From the cell containing the given text, extract its center point as (X, Y) coordinate. 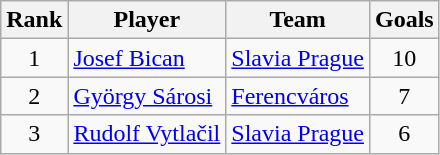
Rank (34, 20)
Goals (404, 20)
6 (404, 134)
Team (298, 20)
Ferencváros (298, 96)
Josef Bican (147, 58)
György Sárosi (147, 96)
7 (404, 96)
Rudolf Vytlačil (147, 134)
3 (34, 134)
10 (404, 58)
Player (147, 20)
2 (34, 96)
1 (34, 58)
